Detect which cell encompasses the target text, then output its (X, Y) center coordinate. 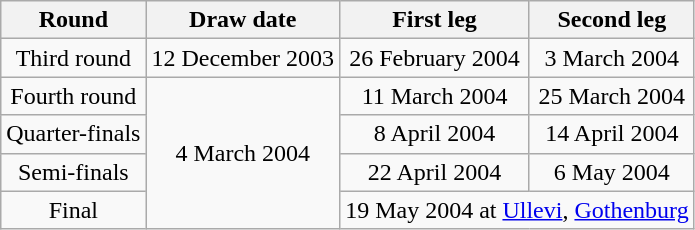
14 April 2004 (612, 134)
25 March 2004 (612, 96)
22 April 2004 (435, 172)
12 December 2003 (243, 58)
4 March 2004 (243, 153)
Second leg (612, 20)
3 March 2004 (612, 58)
Semi-finals (74, 172)
11 March 2004 (435, 96)
Fourth round (74, 96)
Draw date (243, 20)
26 February 2004 (435, 58)
8 April 2004 (435, 134)
6 May 2004 (612, 172)
Final (74, 210)
Third round (74, 58)
Quarter-finals (74, 134)
First leg (435, 20)
Round (74, 20)
19 May 2004 at Ullevi, Gothenburg (518, 210)
